Return [X, Y] of the center of cell containing provided text 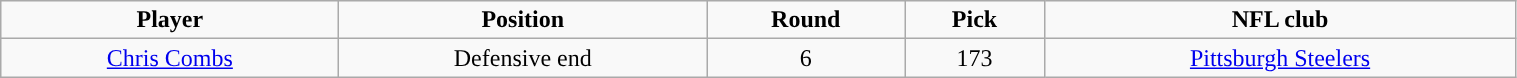
6 [806, 58]
Player [170, 20]
Pick [974, 20]
Chris Combs [170, 58]
Pittsburgh Steelers [1280, 58]
Position [523, 20]
Round [806, 20]
173 [974, 58]
NFL club [1280, 20]
Defensive end [523, 58]
